Scan for the cell matching the given text and deliver its (x, y) coordinate at center. 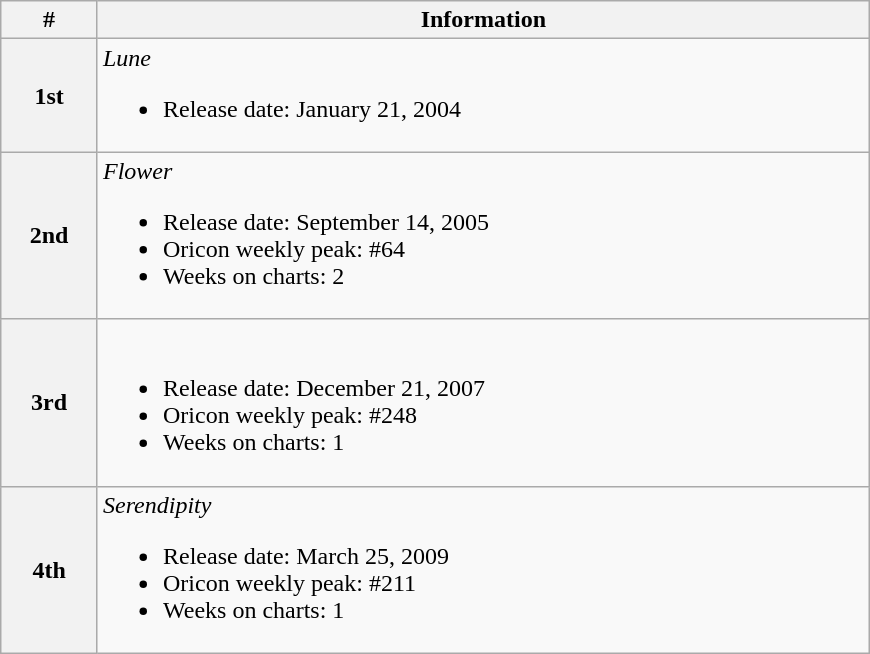
LuneRelease date: January 21, 2004 (483, 96)
FlowerRelease date: September 14, 2005Oricon weekly peak: #64Weeks on charts: 2 (483, 236)
Release date: December 21, 2007Oricon weekly peak: #248Weeks on charts: 1 (483, 402)
4th (50, 570)
Information (483, 20)
2nd (50, 236)
1st (50, 96)
3rd (50, 402)
SerendipityRelease date: March 25, 2009Oricon weekly peak: #211Weeks on charts: 1 (483, 570)
# (50, 20)
